Extract the (x, y) coordinate from the center of the cell holding the provided text.  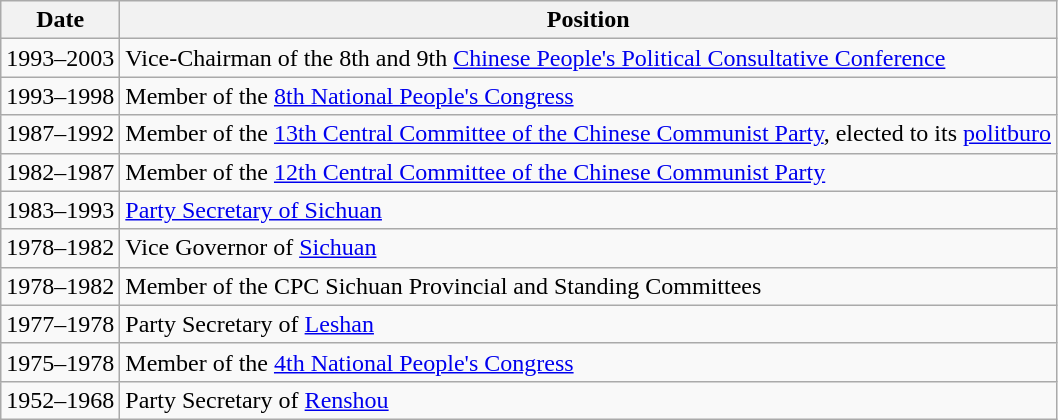
Vice-Chairman of the 8th and 9th Chinese People's Political Consultative Conference (588, 58)
1993–1998 (60, 96)
1952–1968 (60, 400)
Member of the CPC Sichuan Provincial and Standing Committees (588, 286)
Date (60, 20)
Party Secretary of Renshou (588, 400)
1983–1993 (60, 210)
Party Secretary of Sichuan (588, 210)
Member of the 8th National People's Congress (588, 96)
Vice Governor of Sichuan (588, 248)
1987–1992 (60, 134)
1977–1978 (60, 324)
Member of the 4th National People's Congress (588, 362)
Member of the 12th Central Committee of the Chinese Communist Party (588, 172)
Party Secretary of Leshan (588, 324)
Member of the 13th Central Committee of the Chinese Communist Party, elected to its politburo (588, 134)
1982–1987 (60, 172)
1975–1978 (60, 362)
Position (588, 20)
1993–2003 (60, 58)
